Identify which cell holds the provided text, then report its (x, y) central coordinate. 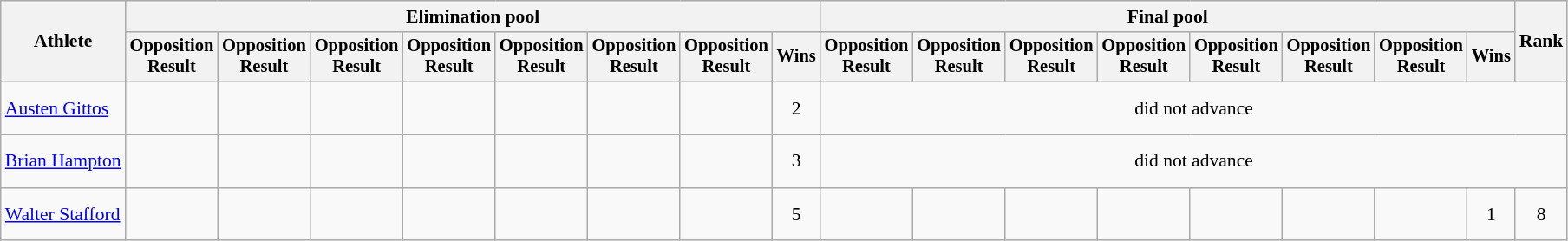
Walter Stafford (63, 215)
Rank (1542, 42)
Brian Hampton (63, 161)
Elimination pool (474, 16)
Austen Gittos (63, 107)
3 (796, 161)
2 (796, 107)
Athlete (63, 42)
1 (1492, 215)
5 (796, 215)
Final pool (1167, 16)
8 (1542, 215)
